Return (X, Y) of the center of cell containing provided text 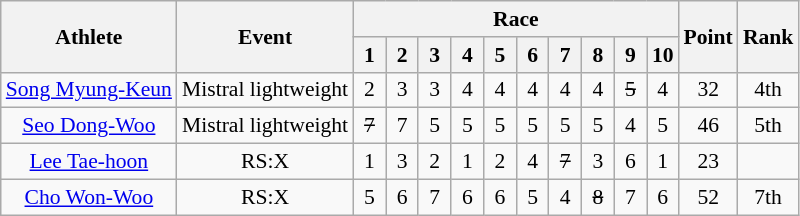
10 (663, 55)
Race (516, 19)
23 (708, 162)
Cho Won-Woo (89, 197)
Rank (768, 36)
Seo Dong-Woo (89, 126)
Point (708, 36)
46 (708, 126)
Event (265, 36)
Song Myung-Keun (89, 90)
5th (768, 126)
Athlete (89, 36)
4th (768, 90)
9 (630, 55)
7th (768, 197)
32 (708, 90)
52 (708, 197)
Lee Tae-hoon (89, 162)
